Identify which cell holds the provided text, then report its [x, y] central coordinate. 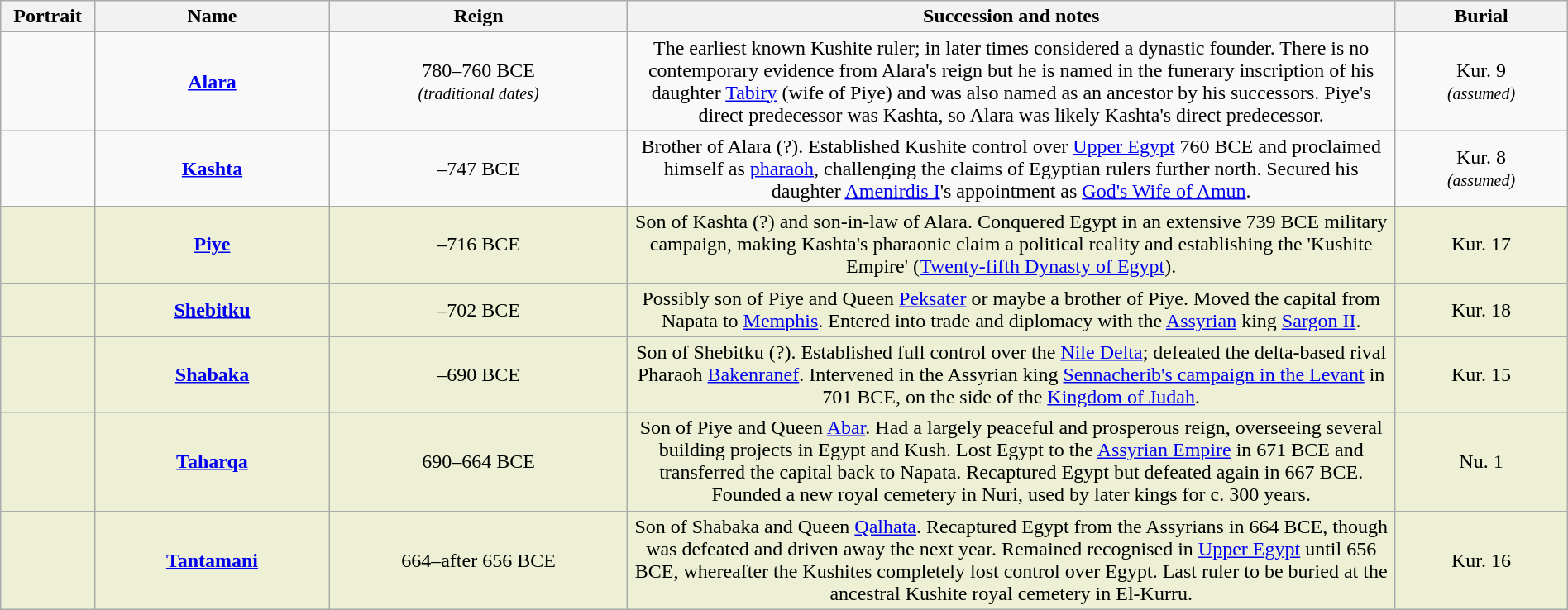
Piye [212, 245]
Name [212, 17]
690–664 BCE [479, 461]
Shabaka [212, 374]
Alara [212, 81]
Kur. 15 [1481, 374]
Kur. 16 [1481, 560]
Succession and notes [1011, 17]
Burial [1481, 17]
–702 BCE [479, 309]
Kur. 17 [1481, 245]
780–760 BCE(traditional dates) [479, 81]
Taharqa [212, 461]
Tantamani [212, 560]
–716 BCE [479, 245]
664–after 656 BCE [479, 560]
–747 BCE [479, 169]
Kashta [212, 169]
Kur. 8(assumed) [1481, 169]
Reign [479, 17]
Nu. 1 [1481, 461]
–690 BCE [479, 374]
Shebitku [212, 309]
Kur. 9(assumed) [1481, 81]
Portrait [48, 17]
Kur. 18 [1481, 309]
